Capture the cell that displays the provided text and extract its (X, Y) central coordinate. 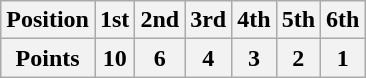
Points (48, 58)
2 (298, 58)
Position (48, 20)
6 (160, 58)
4th (254, 20)
4 (208, 58)
10 (114, 58)
1st (114, 20)
6th (343, 20)
2nd (160, 20)
1 (343, 58)
3 (254, 58)
5th (298, 20)
3rd (208, 20)
